For the text-containing cell, return its midpoint in [x, y] coordinate format. 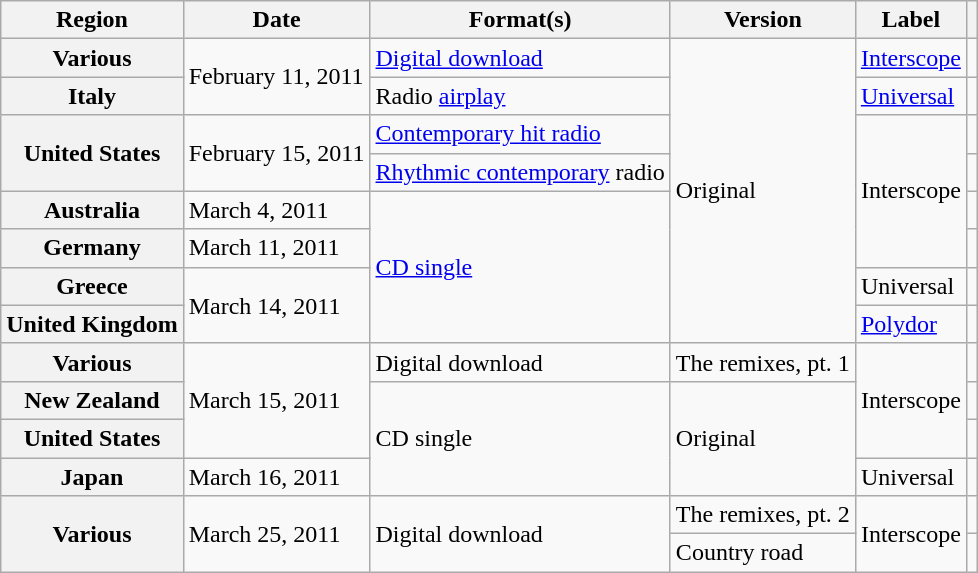
Greece [92, 286]
March 11, 2011 [276, 248]
Country road [762, 553]
Radio airplay [520, 96]
March 25, 2011 [276, 534]
Contemporary hit radio [520, 134]
February 15, 2011 [276, 153]
February 11, 2011 [276, 77]
Italy [92, 96]
New Zealand [92, 400]
The remixes, pt. 2 [762, 515]
Japan [92, 477]
Australia [92, 210]
March 14, 2011 [276, 305]
Format(s) [520, 20]
Region [92, 20]
Germany [92, 248]
Date [276, 20]
March 16, 2011 [276, 477]
Polydor [910, 324]
March 4, 2011 [276, 210]
March 15, 2011 [276, 400]
Label [910, 20]
United Kingdom [92, 324]
Version [762, 20]
Rhythmic contemporary radio [520, 172]
The remixes, pt. 1 [762, 362]
